Extract the [X, Y] coordinate from the center of the cell holding the provided text.  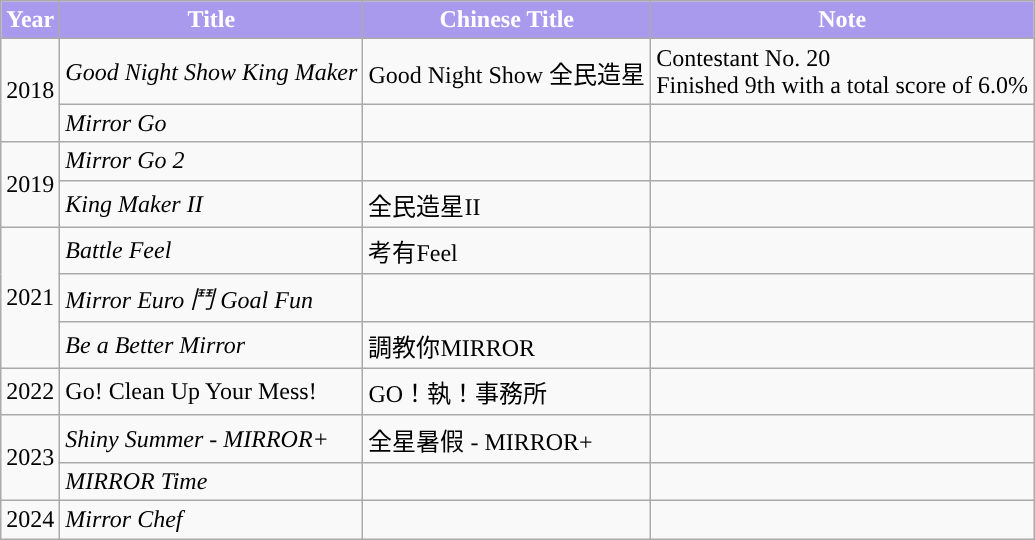
GO！執！事務所 [507, 392]
全民造星II [507, 204]
Shiny Summer - MIRROR+ [212, 438]
Mirror Euro 鬥 Goal Fun [212, 298]
Go! Clean Up Your Mess! [212, 392]
Battle Feel [212, 250]
Title [212, 20]
Chinese Title [507, 20]
Mirror Go [212, 123]
2022 [30, 392]
King Maker II [212, 204]
考有Feel [507, 250]
Be a Better Mirror [212, 344]
調教你MIRROR [507, 344]
Contestant No. 20Finished 9th with a total score of 6.0% [842, 72]
Good Night Show King Maker [212, 72]
Good Night Show 全民造星 [507, 72]
全星暑假 - MIRROR+ [507, 438]
MIRROR Time [212, 481]
2019 [30, 184]
Note [842, 20]
2021 [30, 298]
2018 [30, 90]
Year [30, 20]
Mirror Chef [212, 519]
Mirror Go 2 [212, 161]
2024 [30, 519]
2023 [30, 458]
